Pinpoint the cell where the given text exists, returning its [X, Y] midpoint coordinate. 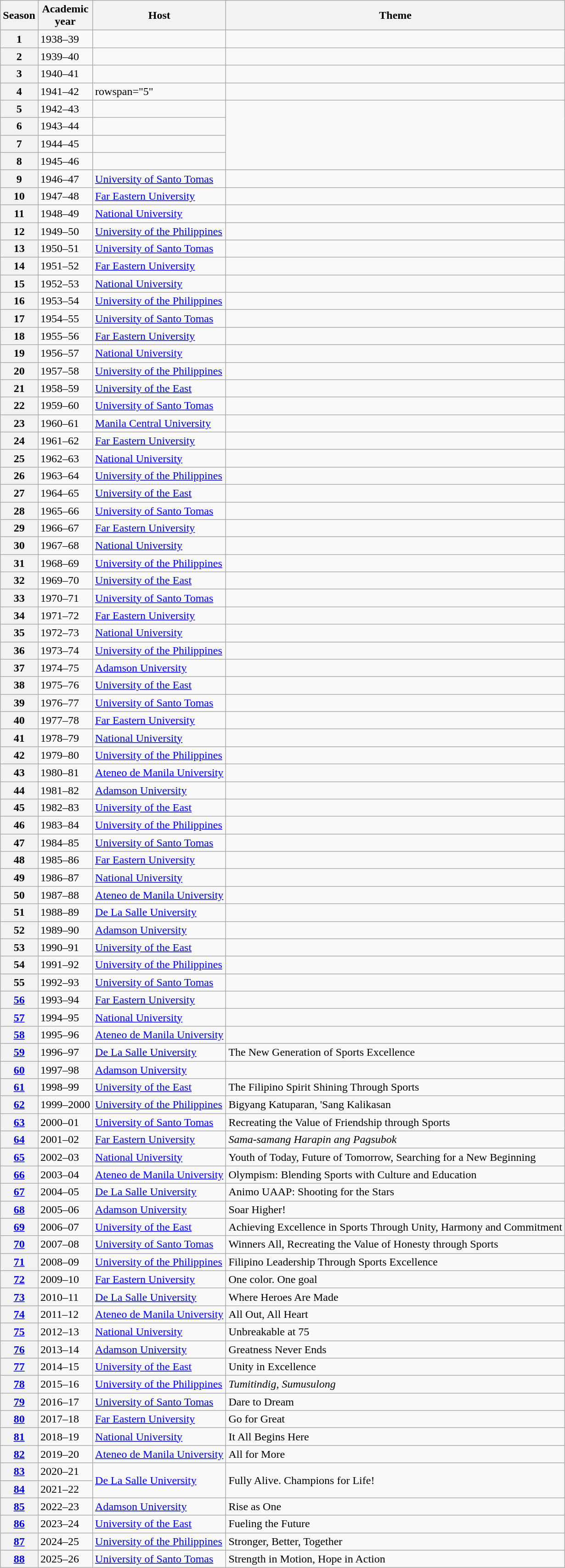
1942–43 [65, 109]
2023–24 [65, 1524]
72 [19, 1279]
1945–46 [65, 161]
1983–84 [65, 825]
Bigyang Katuparan, 'Sang Kalikasan [395, 1105]
31 [19, 563]
47 [19, 843]
1974–75 [65, 668]
32 [19, 581]
2020–21 [65, 1472]
59 [19, 1052]
2013–14 [65, 1349]
Animo UAAP: Shooting for the Stars [395, 1192]
1993–94 [65, 1000]
7 [19, 144]
50 [19, 895]
82 [19, 1454]
1987–88 [65, 895]
77 [19, 1367]
83 [19, 1472]
1965–66 [65, 511]
34 [19, 616]
40 [19, 720]
1964–65 [65, 493]
Fueling the Future [395, 1524]
Filipino Leadership Through Sports Excellence [395, 1262]
2012–13 [65, 1332]
1941–42 [65, 91]
67 [19, 1192]
1978–79 [65, 738]
Manila Central University [159, 423]
28 [19, 511]
1958–59 [65, 388]
1967–68 [65, 546]
1988–89 [65, 913]
78 [19, 1384]
1998–99 [65, 1087]
43 [19, 773]
18 [19, 336]
1951–52 [65, 266]
70 [19, 1244]
57 [19, 1017]
12 [19, 231]
2007–08 [65, 1244]
2002–03 [65, 1157]
1985–86 [65, 860]
1991–92 [65, 965]
1940–41 [65, 74]
86 [19, 1524]
Strength in Motion, Hope in Action [395, 1559]
1946–47 [65, 179]
24 [19, 441]
63 [19, 1122]
9 [19, 179]
1947–48 [65, 196]
Soar Higher! [395, 1210]
1995–96 [65, 1035]
1957–58 [65, 371]
1939–40 [65, 56]
2016–17 [65, 1402]
The Filipino Spirit Shining Through Sports [395, 1087]
64 [19, 1140]
15 [19, 284]
Youth of Today, Future of Tomorrow, Searching for a New Beginning [395, 1157]
8 [19, 161]
1977–78 [65, 720]
1950–51 [65, 249]
23 [19, 423]
Recreating the Value of Friendship through Sports [395, 1122]
All for More [395, 1454]
44 [19, 790]
20 [19, 371]
1979–80 [65, 755]
42 [19, 755]
49 [19, 878]
1956–57 [65, 353]
2010–11 [65, 1297]
35 [19, 633]
26 [19, 476]
1989–90 [65, 930]
1955–56 [65, 336]
Greatness Never Ends [395, 1349]
14 [19, 266]
74 [19, 1314]
1938–39 [65, 39]
1954–55 [65, 319]
Go for Great [395, 1419]
Host [159, 16]
56 [19, 1000]
2015–16 [65, 1384]
68 [19, 1210]
55 [19, 982]
2 [19, 56]
37 [19, 668]
It All Begins Here [395, 1437]
38 [19, 685]
2001–02 [65, 1140]
1 [19, 39]
1973–74 [65, 650]
Season [19, 16]
Tumitindig, Sumusulong [395, 1384]
1990–91 [65, 947]
1994–95 [65, 1017]
1971–72 [65, 616]
81 [19, 1437]
75 [19, 1332]
27 [19, 493]
The New Generation of Sports Excellence [395, 1052]
2019–20 [65, 1454]
2000–01 [65, 1122]
65 [19, 1157]
71 [19, 1262]
2024–25 [65, 1541]
1980–81 [65, 773]
41 [19, 738]
1981–82 [65, 790]
One color. One goal [395, 1279]
2009–10 [65, 1279]
30 [19, 546]
1948–49 [65, 213]
2022–23 [65, 1506]
Achieving Excellence in Sports Through Unity, Harmony and Commitment [395, 1227]
1984–85 [65, 843]
2021–22 [65, 1489]
Academicyear [65, 16]
rowspan="5" [159, 91]
All Out, All Heart [395, 1314]
2004–05 [65, 1192]
79 [19, 1402]
1970–71 [65, 598]
Olympism: Blending Sports with Culture and Education [395, 1175]
80 [19, 1419]
Dare to Dream [395, 1402]
3 [19, 74]
2017–18 [65, 1419]
39 [19, 703]
87 [19, 1541]
85 [19, 1506]
73 [19, 1297]
1943–44 [65, 126]
69 [19, 1227]
Stronger, Better, Together [395, 1541]
1969–70 [65, 581]
Unbreakable at 75 [395, 1332]
46 [19, 825]
2025–26 [65, 1559]
1972–73 [65, 633]
1952–53 [65, 284]
2014–15 [65, 1367]
1949–50 [65, 231]
1992–93 [65, 982]
53 [19, 947]
Sama-samang Harapin ang Pagsubok [395, 1140]
66 [19, 1175]
29 [19, 528]
19 [19, 353]
2003–04 [65, 1175]
1953–54 [65, 301]
6 [19, 126]
45 [19, 808]
2011–12 [65, 1314]
10 [19, 196]
16 [19, 301]
2008–09 [65, 1262]
4 [19, 91]
17 [19, 319]
1944–45 [65, 144]
60 [19, 1070]
1960–61 [65, 423]
1997–98 [65, 1070]
13 [19, 249]
88 [19, 1559]
51 [19, 913]
1966–67 [65, 528]
21 [19, 388]
1968–69 [65, 563]
Unity in Excellence [395, 1367]
1982–83 [65, 808]
11 [19, 213]
2005–06 [65, 1210]
25 [19, 458]
36 [19, 650]
52 [19, 930]
1963–64 [65, 476]
2018–19 [65, 1437]
84 [19, 1489]
1959–60 [65, 406]
54 [19, 965]
Theme [395, 16]
Fully Alive. Champions for Life! [395, 1480]
Where Heroes Are Made [395, 1297]
48 [19, 860]
61 [19, 1087]
1976–77 [65, 703]
62 [19, 1105]
1975–76 [65, 685]
Winners All, Recreating the Value of Honesty through Sports [395, 1244]
1999–2000 [65, 1105]
22 [19, 406]
1962–63 [65, 458]
1996–97 [65, 1052]
1986–87 [65, 878]
1961–62 [65, 441]
76 [19, 1349]
33 [19, 598]
Rise as One [395, 1506]
2006–07 [65, 1227]
5 [19, 109]
58 [19, 1035]
